Identify which cell holds the provided text, then report its (X, Y) central coordinate. 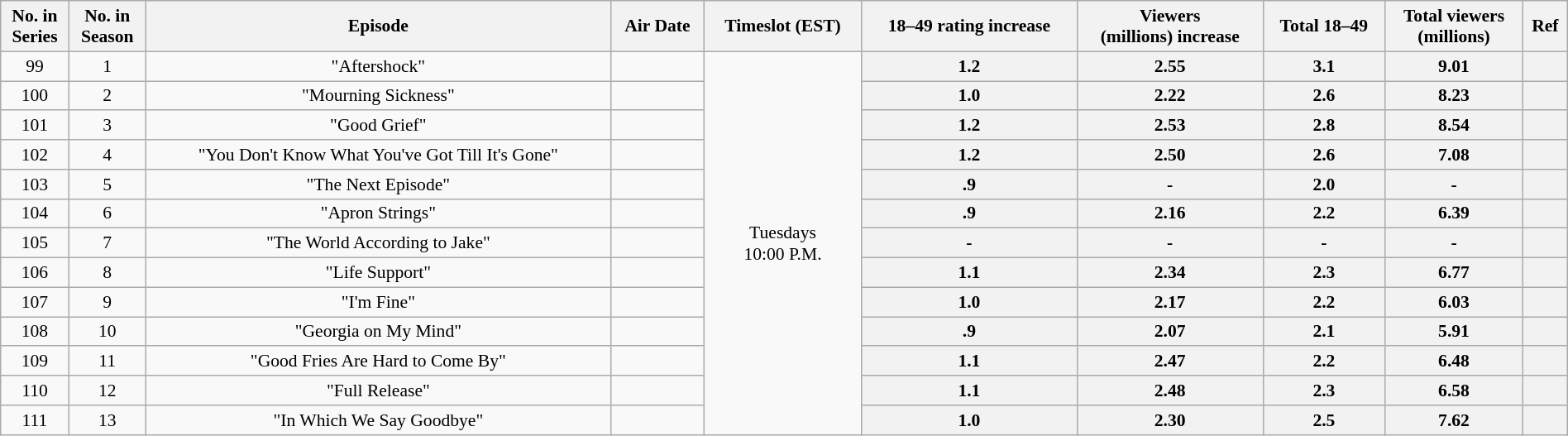
6.77 (1454, 273)
Tuesdays10:00 P.M. (782, 243)
Air Date (657, 26)
99 (35, 66)
2.17 (1169, 302)
110 (35, 390)
2.30 (1169, 420)
104 (35, 213)
2.47 (1169, 362)
Total 18–49 (1323, 26)
2.53 (1169, 126)
3 (108, 126)
"Georgia on My Mind" (378, 332)
6 (108, 213)
18–49 rating increase (969, 26)
"Life Support" (378, 273)
8.23 (1454, 96)
"Good Grief" (378, 126)
13 (108, 420)
Timeslot (EST) (782, 26)
11 (108, 362)
6.39 (1454, 213)
1 (108, 66)
9 (108, 302)
"Apron Strings" (378, 213)
6.58 (1454, 390)
100 (35, 96)
102 (35, 155)
2.55 (1169, 66)
6.03 (1454, 302)
Episode (378, 26)
101 (35, 126)
2.1 (1323, 332)
"Aftershock" (378, 66)
2.5 (1323, 420)
2.48 (1169, 390)
2.16 (1169, 213)
7.62 (1454, 420)
111 (35, 420)
106 (35, 273)
"The World According to Jake" (378, 243)
3.1 (1323, 66)
108 (35, 332)
"Full Release" (378, 390)
No. inSeries (35, 26)
8 (108, 273)
2.07 (1169, 332)
Total viewers(millions) (1454, 26)
8.54 (1454, 126)
7.08 (1454, 155)
"You Don't Know What You've Got Till It's Gone" (378, 155)
"I'm Fine" (378, 302)
107 (35, 302)
2 (108, 96)
"Mourning Sickness" (378, 96)
2.22 (1169, 96)
No. inSeason (108, 26)
"The Next Episode" (378, 184)
7 (108, 243)
"Good Fries Are Hard to Come By" (378, 362)
"In Which We Say Goodbye" (378, 420)
2.50 (1169, 155)
103 (35, 184)
2.8 (1323, 126)
9.01 (1454, 66)
109 (35, 362)
4 (108, 155)
105 (35, 243)
Viewers(millions) increase (1169, 26)
Ref (1545, 26)
10 (108, 332)
2.0 (1323, 184)
12 (108, 390)
6.48 (1454, 362)
5 (108, 184)
5.91 (1454, 332)
2.34 (1169, 273)
